From the cell containing the given text, extract its center point as [X, Y] coordinate. 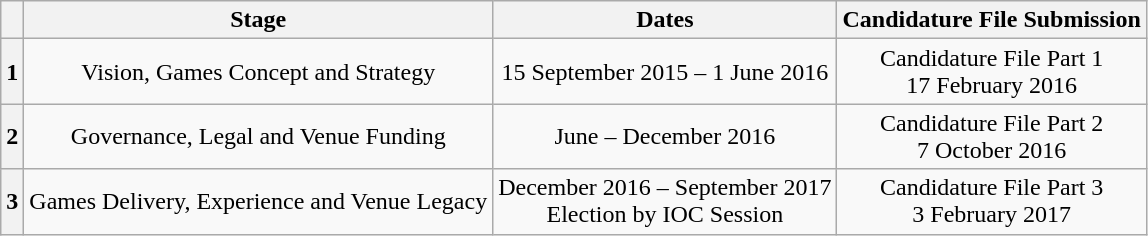
1 [12, 72]
2 [12, 136]
Candidature File Part 33 February 2017 [992, 202]
December 2016 – September 2017Election by IOC Session [665, 202]
Candidature File Part 27 October 2016 [992, 136]
Games Delivery, Experience and Venue Legacy [258, 202]
Candidature File Submission [992, 20]
June – December 2016 [665, 136]
3 [12, 202]
Governance, Legal and Venue Funding [258, 136]
Candidature File Part 117 February 2016 [992, 72]
15 September 2015 – 1 June 2016 [665, 72]
Stage [258, 20]
Vision, Games Concept and Strategy [258, 72]
Dates [665, 20]
